Extract the (x, y) coordinate from the center of the cell holding the provided text.  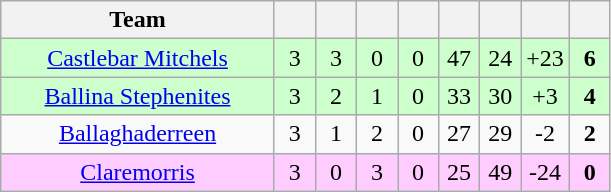
-24 (546, 172)
+3 (546, 96)
Ballaghaderreen (138, 134)
24 (500, 58)
Ballina Stephenites (138, 96)
+23 (546, 58)
6 (590, 58)
4 (590, 96)
Claremorris (138, 172)
-2 (546, 134)
30 (500, 96)
47 (460, 58)
Castlebar Mitchels (138, 58)
Team (138, 20)
25 (460, 172)
27 (460, 134)
49 (500, 172)
33 (460, 96)
29 (500, 134)
